Detect which cell encompasses the target text, then output its [x, y] center coordinate. 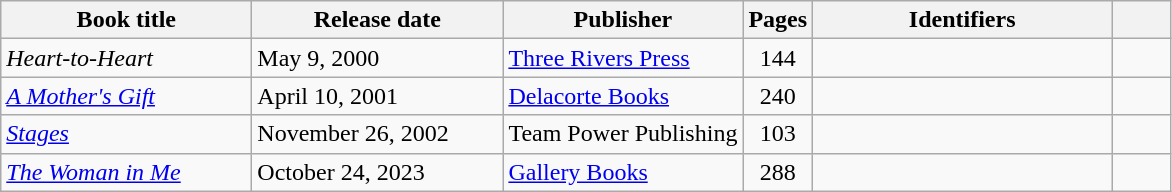
Identifiers [962, 20]
October 24, 2023 [378, 172]
240 [778, 96]
Three Rivers Press [623, 58]
103 [778, 134]
Gallery Books [623, 172]
Release date [378, 20]
Book title [126, 20]
The Woman in Me [126, 172]
Publisher [623, 20]
Team Power Publishing [623, 134]
April 10, 2001 [378, 96]
Delacorte Books [623, 96]
Pages [778, 20]
Heart-to-Heart [126, 58]
144 [778, 58]
288 [778, 172]
May 9, 2000 [378, 58]
November 26, 2002 [378, 134]
Stages [126, 134]
A Mother's Gift [126, 96]
